Extract the [X, Y] coordinate from the center of the cell holding the provided text.  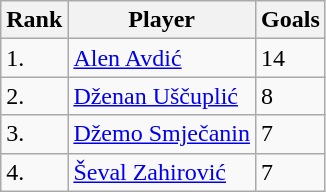
Goals [291, 20]
Ševal Zahirović [162, 172]
8 [291, 96]
3. [34, 134]
1. [34, 58]
Dženan Uščuplić [162, 96]
Player [162, 20]
Džemo Smječanin [162, 134]
Rank [34, 20]
2. [34, 96]
Alen Avdić [162, 58]
4. [34, 172]
14 [291, 58]
